Determine the [X, Y] coordinate at the center of the cell enclosing the given text.  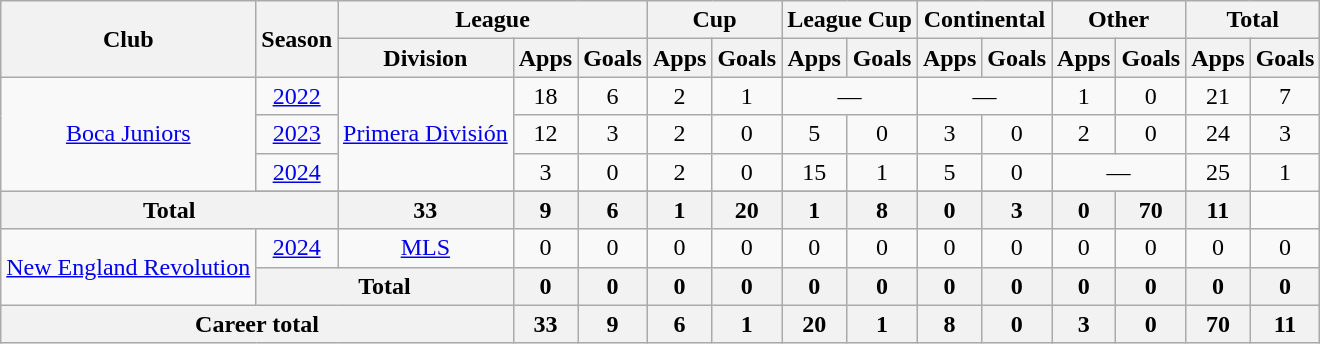
Cup [714, 20]
New England Revolution [128, 267]
League [493, 20]
24 [1218, 134]
21 [1218, 96]
15 [814, 172]
Division [426, 58]
MLS [426, 248]
Primera División [426, 134]
Continental [984, 20]
25 [1218, 172]
12 [545, 134]
2022 [297, 96]
Career total [257, 324]
18 [545, 96]
Season [297, 39]
Other [1119, 20]
League Cup [850, 20]
Club [128, 39]
2023 [297, 134]
7 [1285, 96]
Boca Juniors [128, 134]
